Output the (X, Y) coordinate of the center of the cell containing the given text.  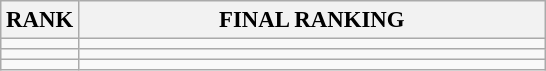
RANK (40, 20)
FINAL RANKING (312, 20)
